Return [x, y] of the center of cell containing provided text 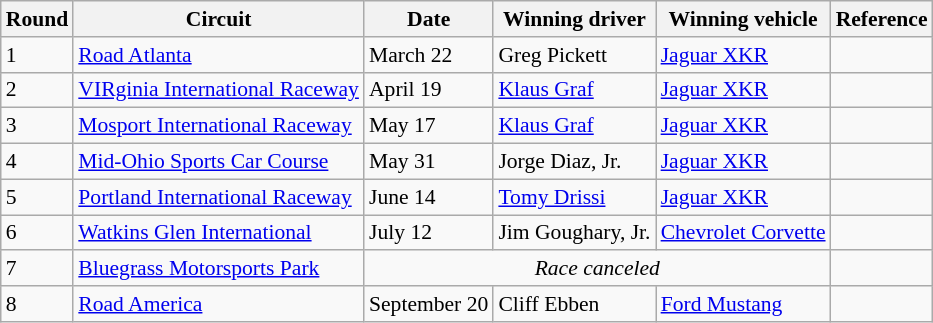
2 [38, 90]
Winning driver [574, 19]
May 31 [428, 162]
Jim Goughary, Jr. [574, 233]
Tomy Drissi [574, 197]
8 [38, 304]
Jorge Diaz, Jr. [574, 162]
Portland International Raceway [218, 197]
March 22 [428, 55]
Mosport International Raceway [218, 126]
Watkins Glen International [218, 233]
4 [38, 162]
Mid-Ohio Sports Car Course [218, 162]
Greg Pickett [574, 55]
3 [38, 126]
Race canceled [598, 269]
Road America [218, 304]
July 12 [428, 233]
5 [38, 197]
7 [38, 269]
Bluegrass Motorsports Park [218, 269]
Round [38, 19]
Chevrolet Corvette [744, 233]
Road Atlanta [218, 55]
Winning vehicle [744, 19]
Reference [882, 19]
Cliff Ebben [574, 304]
VIRginia International Raceway [218, 90]
June 14 [428, 197]
Date [428, 19]
6 [38, 233]
April 19 [428, 90]
1 [38, 55]
May 17 [428, 126]
Ford Mustang [744, 304]
September 20 [428, 304]
Circuit [218, 19]
